Output the [X, Y] coordinate of the center of the cell containing the given text.  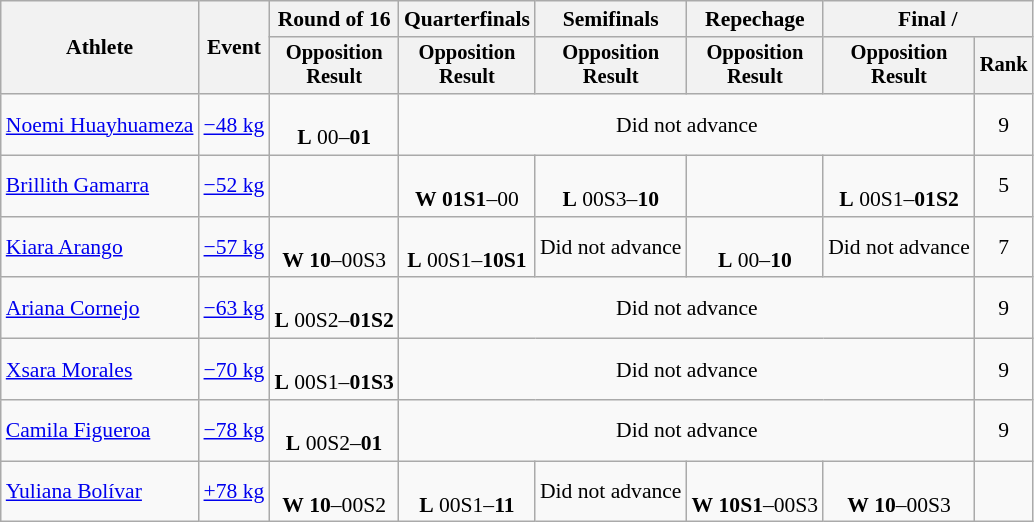
Kiara Arango [100, 248]
L 00S2–01 [334, 430]
W 10–00S2 [334, 492]
7 [1004, 248]
Camila Figueroa [100, 430]
−48 kg [234, 124]
Noemi Huayhuameza [100, 124]
+78 kg [234, 492]
Round of 16 [334, 19]
L 00S1–11 [467, 492]
L 00S2–01S2 [334, 308]
L 00–01 [334, 124]
L 00S1–01S2 [899, 186]
Xsara Morales [100, 370]
W 01S1–00 [467, 186]
L 00–10 [756, 248]
Semifinals [611, 19]
−63 kg [234, 308]
Ariana Cornejo [100, 308]
−52 kg [234, 186]
Repechage [756, 19]
−57 kg [234, 248]
Quarterfinals [467, 19]
Final / [928, 19]
−70 kg [234, 370]
Rank [1004, 66]
−78 kg [234, 430]
L 00S1–01S3 [334, 370]
Athlete [100, 48]
5 [1004, 186]
Brillith Gamarra [100, 186]
Event [234, 48]
L 00S3–10 [611, 186]
L 00S1–10S1 [467, 248]
Yuliana Bolívar [100, 492]
W 10S1–00S3 [756, 492]
